For the text-containing cell, return its midpoint in (x, y) coordinate format. 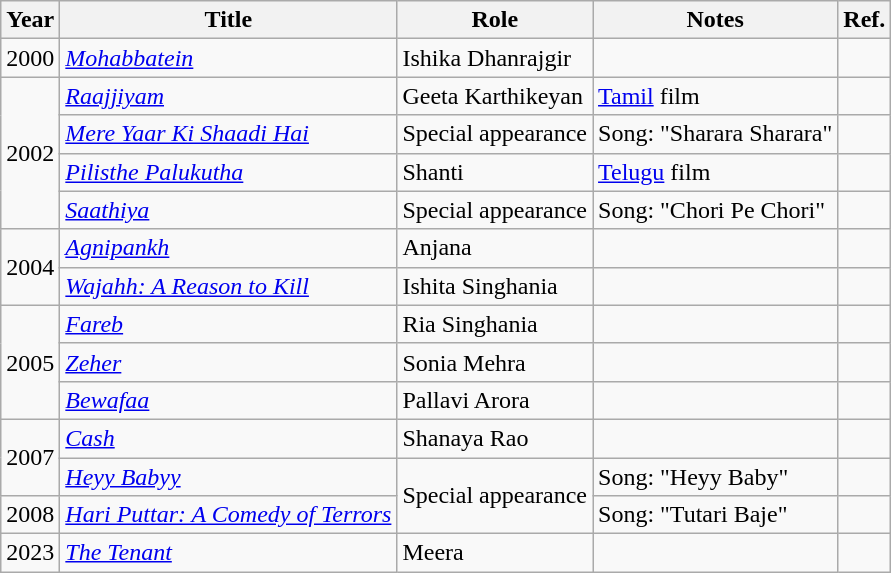
Song: "Heyy Baby" (716, 477)
Title (228, 20)
Pallavi Arora (495, 400)
Ishika Dhanrajgir (495, 58)
Tamil film (716, 96)
Anjana (495, 248)
Shanti (495, 172)
Shanaya Rao (495, 438)
Fareb (228, 324)
Bewafaa (228, 400)
Geeta Karthikeyan (495, 96)
Hari Puttar: A Comedy of Terrors (228, 515)
Year (30, 20)
Wajahh: A Reason to Kill (228, 286)
Saathiya (228, 210)
Raajjiyam (228, 96)
Mohabbatein (228, 58)
Ref. (864, 20)
2000 (30, 58)
Zeher (228, 362)
2005 (30, 362)
2002 (30, 153)
2023 (30, 553)
2007 (30, 457)
2004 (30, 267)
Telugu film (716, 172)
Ishita Singhania (495, 286)
Agnipankh (228, 248)
Song: "Tutari Baje" (716, 515)
2008 (30, 515)
Heyy Babyy (228, 477)
Cash (228, 438)
Mere Yaar Ki Shaadi Hai (228, 134)
Pilisthe Palukutha (228, 172)
Ria Singhania (495, 324)
Meera (495, 553)
Song: "Chori Pe Chori" (716, 210)
The Tenant (228, 553)
Role (495, 20)
Song: "Sharara Sharara" (716, 134)
Sonia Mehra (495, 362)
Notes (716, 20)
